Output the [X, Y] coordinate of the center of the cell containing the given text.  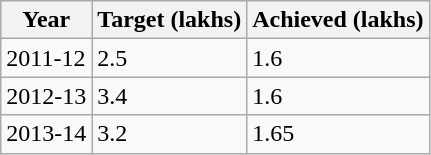
3.4 [170, 96]
Target (lakhs) [170, 20]
2.5 [170, 58]
2012-13 [46, 96]
Achieved (lakhs) [338, 20]
2013-14 [46, 134]
1.65 [338, 134]
3.2 [170, 134]
Year [46, 20]
2011-12 [46, 58]
